Pinpoint the cell where the given text exists, returning its (X, Y) midpoint coordinate. 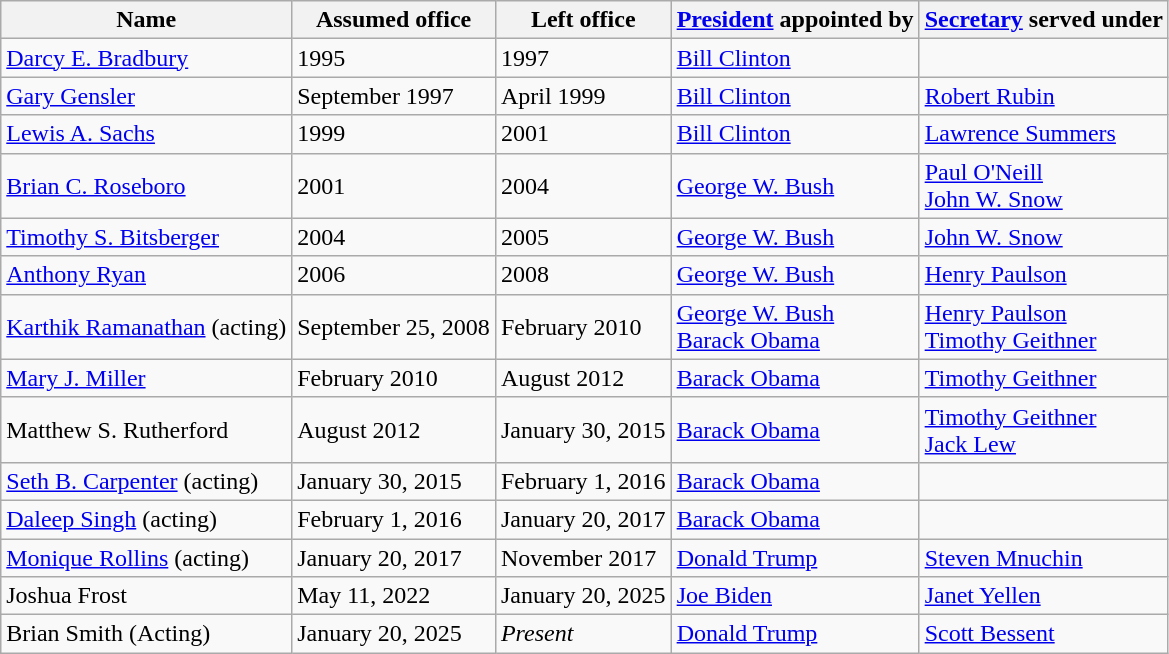
Lawrence Summers (1044, 134)
November 2017 (583, 557)
Mary J. Miller (146, 378)
Joe Biden (795, 596)
Present (583, 634)
George W. BushBarack Obama (795, 326)
Lewis A. Sachs (146, 134)
1999 (394, 134)
Robert Rubin (1044, 96)
Brian C. Roseboro (146, 186)
Timothy Geithner (1044, 378)
Steven Mnuchin (1044, 557)
May 11, 2022 (394, 596)
Anthony Ryan (146, 275)
Karthik Ramanathan (acting) (146, 326)
2005 (583, 237)
1995 (394, 58)
April 1999 (583, 96)
John W. Snow (1044, 237)
Janet Yellen (1044, 596)
Gary Gensler (146, 96)
September 1997 (394, 96)
Henry PaulsonTimothy Geithner (1044, 326)
Daleep Singh (acting) (146, 519)
Left office (583, 20)
Darcy E. Bradbury (146, 58)
Joshua Frost (146, 596)
Paul O'NeillJohn W. Snow (1044, 186)
Assumed office (394, 20)
Secretary served under (1044, 20)
Timothy S. Bitsberger (146, 237)
Timothy GeithnerJack Lew (1044, 430)
Brian Smith (Acting) (146, 634)
Henry Paulson (1044, 275)
Monique Rollins (acting) (146, 557)
Matthew S. Rutherford (146, 430)
President appointed by (795, 20)
Name (146, 20)
2006 (394, 275)
September 25, 2008 (394, 326)
1997 (583, 58)
2008 (583, 275)
Scott Bessent (1044, 634)
Seth B. Carpenter (acting) (146, 481)
